Pinpoint the cell where the given text exists, returning its (X, Y) midpoint coordinate. 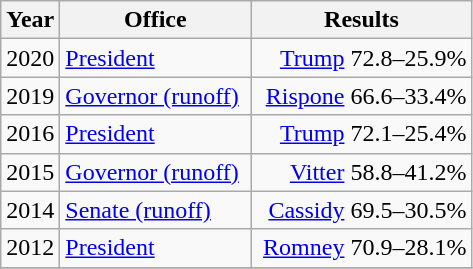
2016 (30, 134)
2020 (30, 58)
2015 (30, 172)
Rispone 66.6–33.4% (362, 96)
Office (156, 20)
2019 (30, 96)
Vitter 58.8–41.2% (362, 172)
Cassidy 69.5–30.5% (362, 210)
Trump 72.1–25.4% (362, 134)
2012 (30, 248)
Romney 70.9–28.1% (362, 248)
Year (30, 20)
Results (362, 20)
2014 (30, 210)
Trump 72.8–25.9% (362, 58)
Senate (runoff) (156, 210)
